Output the [X, Y] coordinate of the center of the cell containing the given text.  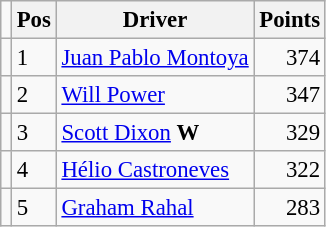
347 [290, 95]
Pos [34, 20]
322 [290, 170]
Graham Rahal [155, 208]
2 [34, 95]
Hélio Castroneves [155, 170]
3 [34, 133]
374 [290, 58]
5 [34, 208]
Juan Pablo Montoya [155, 58]
Points [290, 20]
4 [34, 170]
1 [34, 58]
283 [290, 208]
Driver [155, 20]
329 [290, 133]
Scott Dixon W [155, 133]
Will Power [155, 95]
